Output the [X, Y] coordinate of the center of the cell containing the given text.  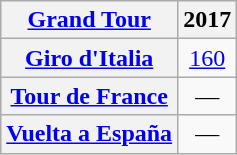
2017 [208, 20]
Giro d'Italia [90, 58]
Tour de France [90, 96]
Vuelta a España [90, 134]
160 [208, 58]
Grand Tour [90, 20]
